Search for the cell housing the specified text and yield its [x, y] center coordinate. 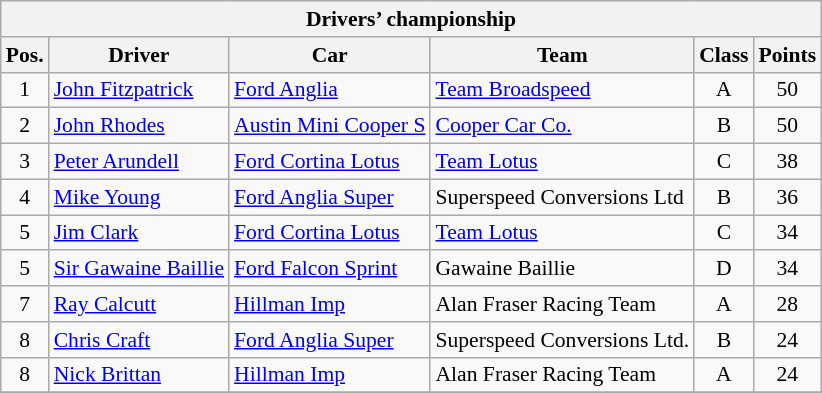
1 [25, 90]
Car [330, 55]
Points [788, 55]
Nick Brittan [139, 375]
7 [25, 304]
Pos. [25, 55]
38 [788, 162]
Ray Calcutt [139, 304]
Ford Falcon Sprint [330, 269]
Team [562, 55]
Jim Clark [139, 233]
2 [25, 126]
Mike Young [139, 197]
Team Broadspeed [562, 90]
Drivers’ championship [411, 19]
Ford Anglia [330, 90]
Chris Craft [139, 340]
Driver [139, 55]
Superspeed Conversions Ltd [562, 197]
36 [788, 197]
Austin Mini Cooper S [330, 126]
Peter Arundell [139, 162]
Class [724, 55]
Sir Gawaine Baillie [139, 269]
John Rhodes [139, 126]
John Fitzpatrick [139, 90]
Superspeed Conversions Ltd. [562, 340]
Gawaine Baillie [562, 269]
28 [788, 304]
4 [25, 197]
3 [25, 162]
D [724, 269]
Cooper Car Co. [562, 126]
